Capture the cell that displays the provided text and extract its (x, y) central coordinate. 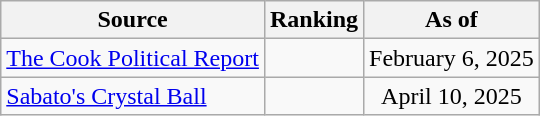
As of (452, 20)
April 10, 2025 (452, 96)
Ranking (314, 20)
February 6, 2025 (452, 58)
Sabato's Crystal Ball (133, 96)
The Cook Political Report (133, 58)
Source (133, 20)
